Return the (x, y) coordinate for the center point of the cell that contains the specified text.  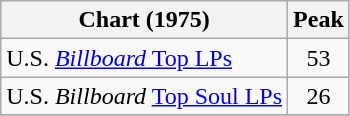
Chart (1975) (144, 20)
Peak (319, 20)
U.S. Billboard Top Soul LPs (144, 96)
U.S. Billboard Top LPs (144, 58)
26 (319, 96)
53 (319, 58)
